Scan for the cell matching the given text and deliver its [X, Y] coordinate at center. 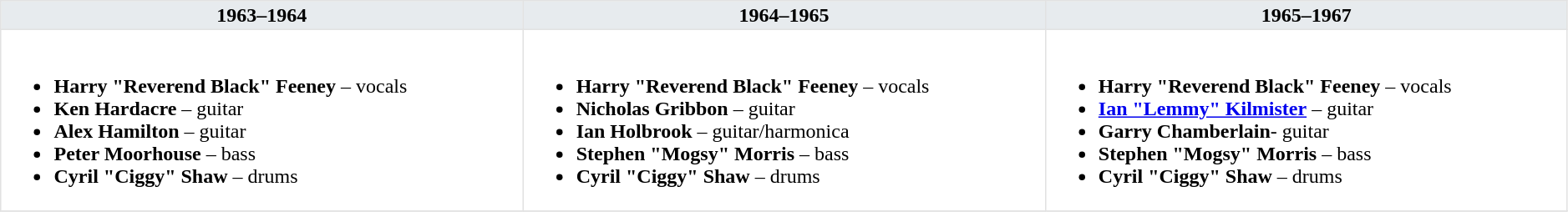
Harry "Reverend Black" Feeney – vocalsIan "Lemmy" Kilmister – guitarGarry Chamberlain- guitarStephen "Mogsy" Morris – bassCyril "Ciggy" Shaw – drums [1307, 120]
Harry "Reverend Black" Feeney – vocalsKen Hardacre – guitarAlex Hamilton – guitarPeter Moorhouse – bassCyril "Ciggy" Shaw – drums [262, 120]
1963–1964 [262, 15]
Harry "Reverend Black" Feeney – vocalsNicholas Gribbon – guitarIan Holbrook – guitar/harmonicaStephen "Mogsy" Morris – bassCyril "Ciggy" Shaw – drums [784, 120]
1965–1967 [1307, 15]
1964–1965 [784, 15]
